Locate the cell with the specified text and output its [x, y] center coordinate. 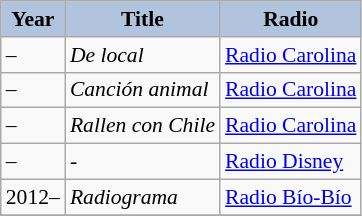
2012– [33, 197]
Radio Disney [290, 162]
Title [142, 19]
Year [33, 19]
Radio Bío-Bío [290, 197]
De local [142, 55]
- [142, 162]
Radio [290, 19]
Canción animal [142, 90]
Radiograma [142, 197]
Rallen con Chile [142, 126]
